Return (X, Y) of the center of cell containing provided text 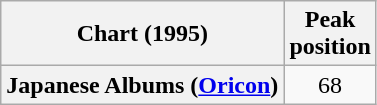
Japanese Albums (Oricon) (142, 85)
68 (330, 85)
Peak position (330, 34)
Chart (1995) (142, 34)
